Scan for the cell matching the given text and deliver its (X, Y) coordinate at center. 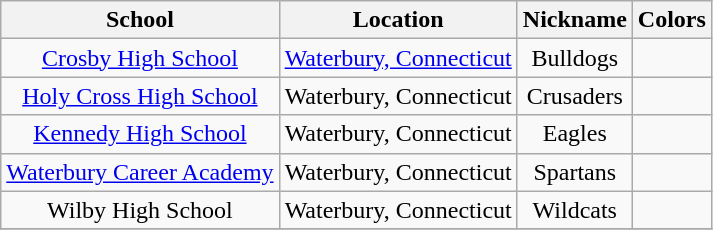
Spartans (574, 172)
Waterbury Career Academy (140, 172)
Nickname (574, 20)
Crusaders (574, 96)
Holy Cross High School (140, 96)
Colors (672, 20)
Wildcats (574, 210)
Eagles (574, 134)
Kennedy High School (140, 134)
Bulldogs (574, 58)
Crosby High School (140, 58)
Location (398, 20)
School (140, 20)
Wilby High School (140, 210)
